Scan for the cell matching the given text and deliver its (X, Y) coordinate at center. 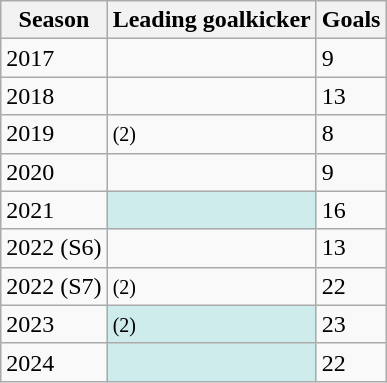
2022 (S6) (54, 248)
23 (351, 324)
2018 (54, 96)
2023 (54, 324)
2022 (S7) (54, 286)
2019 (54, 134)
8 (351, 134)
Season (54, 20)
Leading goalkicker (212, 20)
16 (351, 210)
2024 (54, 362)
2017 (54, 58)
2021 (54, 210)
2020 (54, 172)
Goals (351, 20)
